Search for the cell housing the specified text and yield its [X, Y] center coordinate. 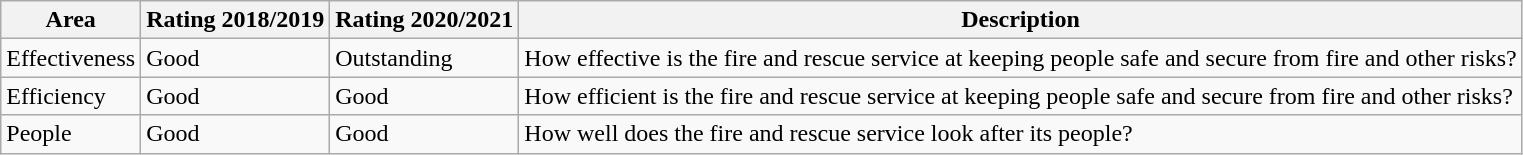
Outstanding [424, 58]
Area [71, 20]
Rating 2018/2019 [236, 20]
How well does the fire and rescue service look after its people? [1021, 134]
Efficiency [71, 96]
How efficient is the fire and rescue service at keeping people safe and secure from fire and other risks? [1021, 96]
People [71, 134]
Description [1021, 20]
Rating 2020/2021 [424, 20]
How effective is the fire and rescue service at keeping people safe and secure from fire and other risks? [1021, 58]
Effectiveness [71, 58]
